Return [x, y] of the center of cell containing provided text 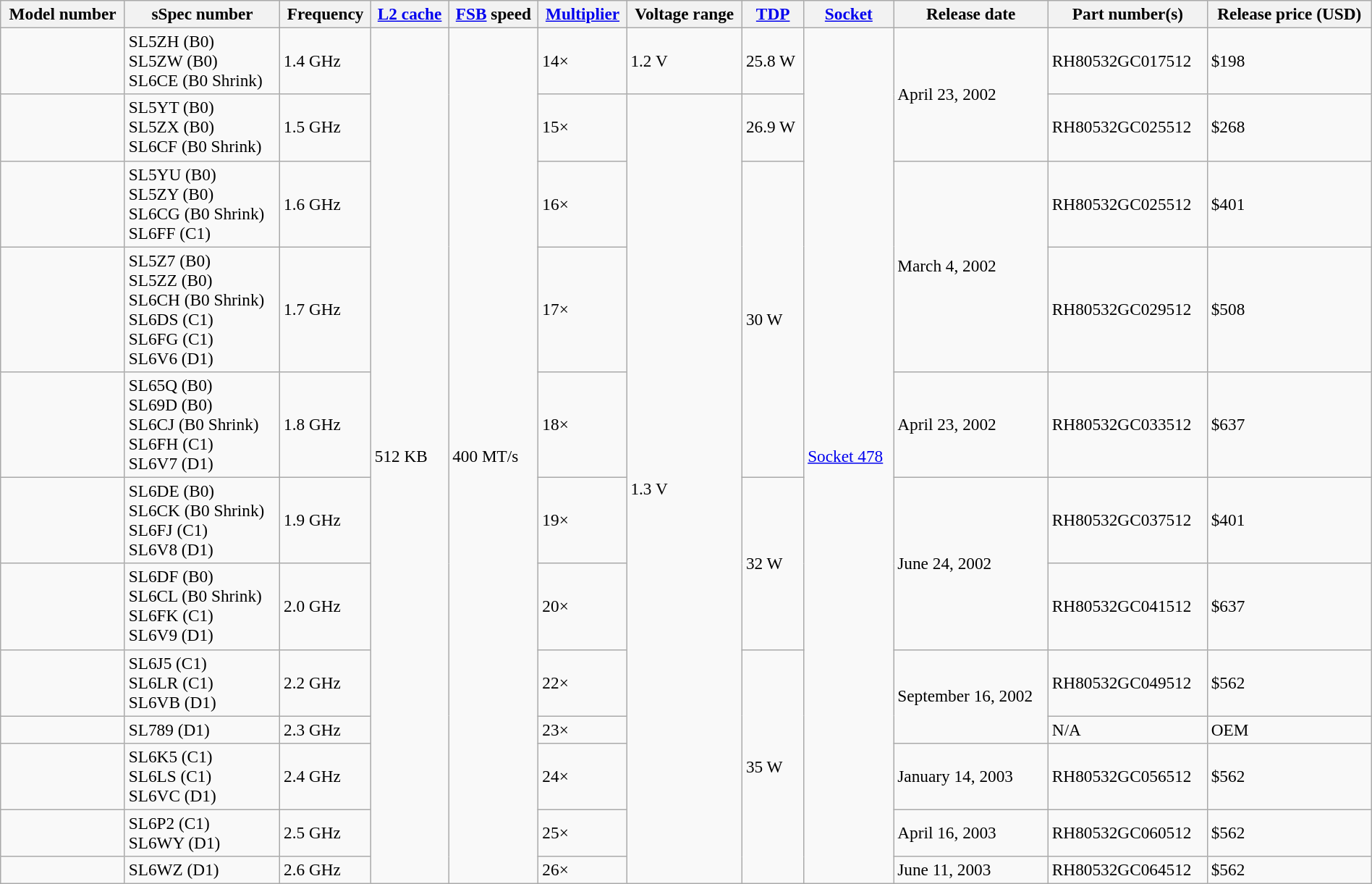
Voltage range [685, 14]
2.5 GHz [326, 833]
26.9 W [773, 127]
RH80532GC041512 [1127, 607]
$508 [1290, 308]
RH80532GC056512 [1127, 776]
June 11, 2003 [971, 870]
RH80532GC064512 [1127, 870]
2.4 GHz [326, 776]
1.4 GHz [326, 61]
OEM [1290, 729]
30 W [773, 319]
16× [583, 204]
17× [583, 308]
26× [583, 870]
SL6K5 (C1)SL6LS (C1)SL6VC (D1) [202, 776]
25.8 W [773, 61]
23× [583, 729]
32 W [773, 563]
2.6 GHz [326, 870]
Socket [849, 14]
SL65Q (B0)SL69D (B0)SL6CJ (B0 Shrink)SL6FH (C1)SL6V7 (D1) [202, 424]
22× [583, 683]
2.2 GHz [326, 683]
1.2 V [685, 61]
SL6DE (B0)SL6CK (B0 Shrink)SL6FJ (C1)SL6V8 (D1) [202, 520]
RH80532GC049512 [1127, 683]
N/A [1127, 729]
RH80532GC037512 [1127, 520]
RH80532GC029512 [1127, 308]
L2 cache [410, 14]
September 16, 2002 [971, 696]
18× [583, 424]
14× [583, 61]
SL5YT (B0)SL5ZX (B0)SL6CF (B0 Shrink) [202, 127]
Part number(s) [1127, 14]
SL6J5 (C1)SL6LR (C1)SL6VB (D1) [202, 683]
March 4, 2002 [971, 266]
1.9 GHz [326, 520]
19× [583, 520]
FSB speed [494, 14]
25× [583, 833]
1.3 V [685, 489]
SL6WZ (D1) [202, 870]
RH80532GC033512 [1127, 424]
$198 [1290, 61]
SL6P2 (C1)SL6WY (D1) [202, 833]
$268 [1290, 127]
RH80532GC017512 [1127, 61]
SL5ZH (B0)SL5ZW (B0)SL6CE (B0 Shrink) [202, 61]
24× [583, 776]
Frequency [326, 14]
2.0 GHz [326, 607]
400 MT/s [494, 455]
RH80532GC060512 [1127, 833]
SL5YU (B0)SL5ZY (B0)SL6CG (B0 Shrink)SL6FF (C1) [202, 204]
April 16, 2003 [971, 833]
Socket 478 [849, 455]
sSpec number [202, 14]
Model number [63, 14]
35 W [773, 767]
January 14, 2003 [971, 776]
1.6 GHz [326, 204]
1.5 GHz [326, 127]
Release date [971, 14]
15× [583, 127]
Release price (USD) [1290, 14]
SL5Z7 (B0)SL5ZZ (B0)SL6CH (B0 Shrink)SL6DS (C1)SL6FG (C1)SL6V6 (D1) [202, 308]
SL6DF (B0)SL6CL (B0 Shrink)SL6FK (C1)SL6V9 (D1) [202, 607]
1.7 GHz [326, 308]
1.8 GHz [326, 424]
TDP [773, 14]
512 KB [410, 455]
20× [583, 607]
2.3 GHz [326, 729]
June 24, 2002 [971, 563]
SL789 (D1) [202, 729]
Multiplier [583, 14]
